Pinpoint the cell where the given text exists, returning its (X, Y) midpoint coordinate. 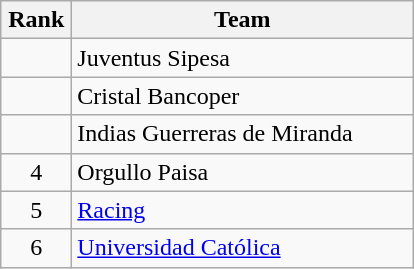
Orgullo Paisa (242, 172)
Team (242, 20)
4 (36, 172)
5 (36, 210)
Indias Guerreras de Miranda (242, 134)
6 (36, 248)
Universidad Católica (242, 248)
Juventus Sipesa (242, 58)
Cristal Bancoper (242, 96)
Rank (36, 20)
Racing (242, 210)
